Return the [X, Y] coordinate for the center point of the cell that contains the specified text.  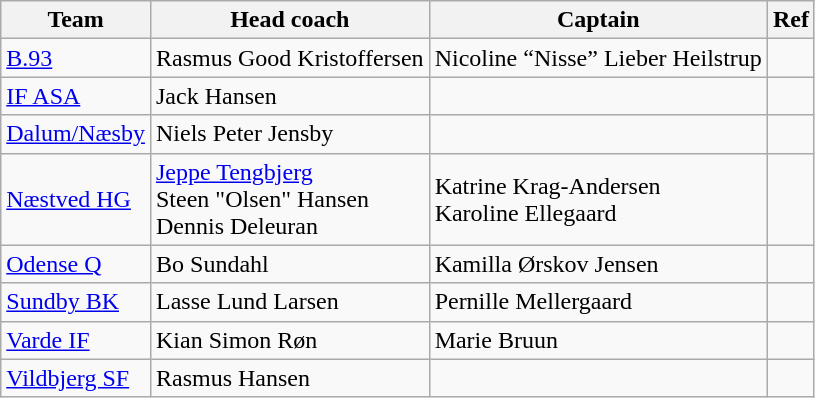
Katrine Krag-Andersen Karoline Ellegaard [598, 199]
Rasmus Hansen [290, 378]
Kian Simon Røn [290, 340]
Team [76, 20]
Jack Hansen [290, 96]
Pernille Mellergaard [598, 302]
Kamilla Ørskov Jensen [598, 264]
Head coach [290, 20]
Vildbjerg SF [76, 378]
Sundby BK [76, 302]
Captain [598, 20]
Nicoline “Nisse” Lieber Heilstrup [598, 58]
Ref [790, 20]
Rasmus Good Kristoffersen [290, 58]
Odense Q [76, 264]
Lasse Lund Larsen [290, 302]
B.93 [76, 58]
Dalum/Næsby [76, 134]
Jeppe Tengbjerg Steen "Olsen" Hansen Dennis Deleuran [290, 199]
Bo Sundahl [290, 264]
Varde IF [76, 340]
Marie Bruun [598, 340]
Niels Peter Jensby [290, 134]
IF ASA [76, 96]
Næstved HG [76, 199]
